Return the [X, Y] coordinate for the center point of the cell that contains the specified text.  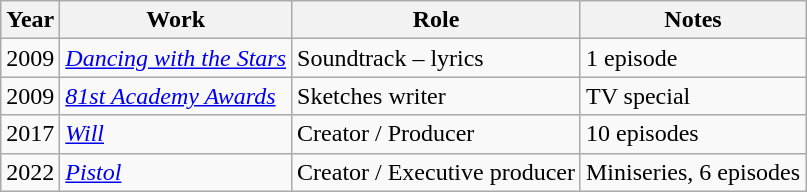
Soundtrack – lyrics [436, 58]
10 episodes [692, 134]
Creator / Producer [436, 134]
1 episode [692, 58]
Pistol [176, 172]
Will [176, 134]
Year [30, 20]
2022 [30, 172]
Work [176, 20]
TV special [692, 96]
2017 [30, 134]
Sketches writer [436, 96]
Notes [692, 20]
Miniseries, 6 episodes [692, 172]
81st Academy Awards [176, 96]
Dancing with the Stars [176, 58]
Creator / Executive producer [436, 172]
Role [436, 20]
